Extract the (X, Y) coordinate from the center of the cell holding the provided text.  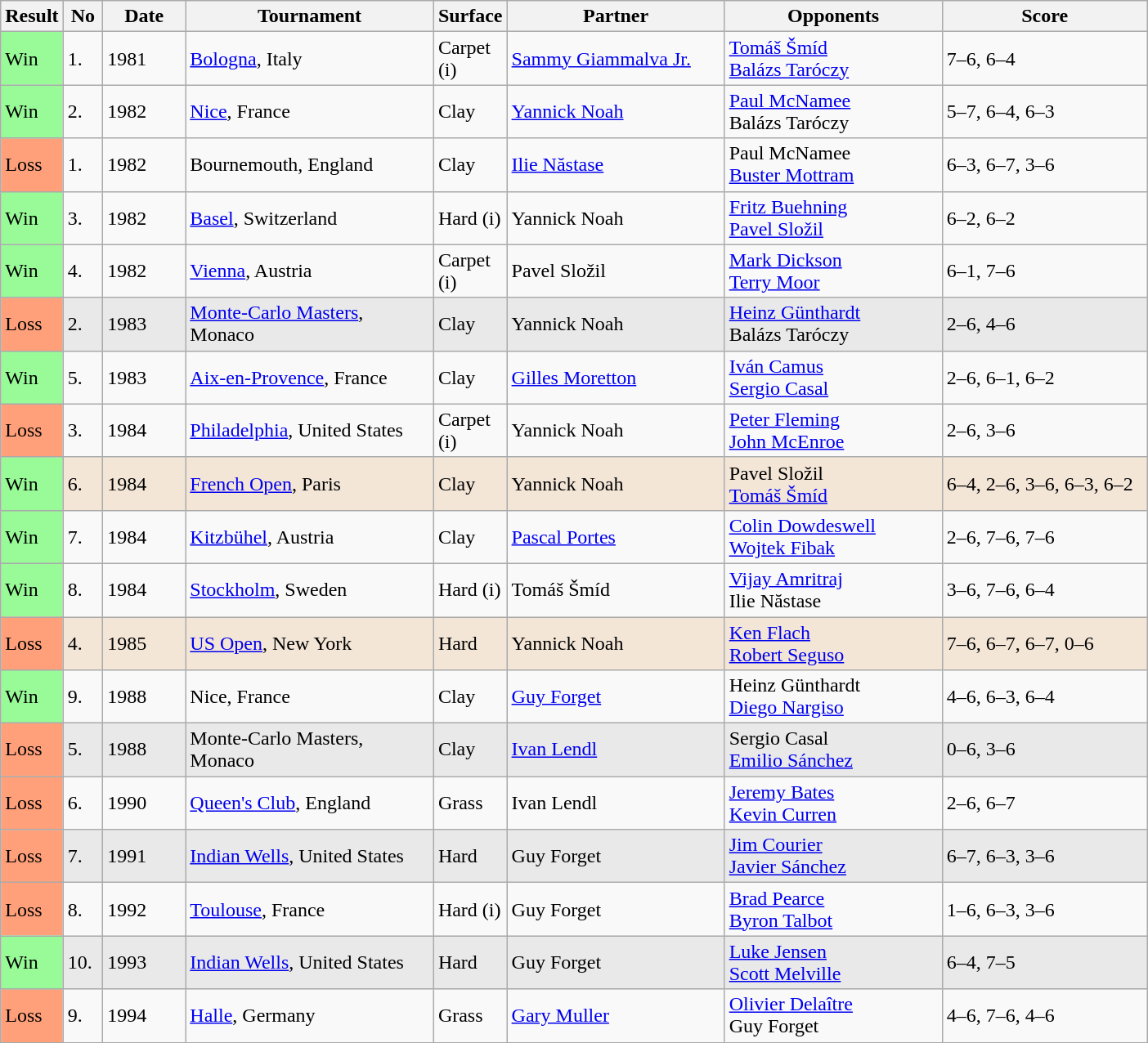
Pavel Složil Tomáš Šmíd (833, 484)
No (83, 16)
6–3, 6–7, 3–6 (1045, 165)
Brad Pearce Byron Talbot (833, 909)
Aix-en-Provence, France (310, 378)
Tomáš Šmíd Balázs Taróczy (833, 59)
6–1, 7–6 (1045, 271)
Paul McNamee Buster Mottram (833, 165)
Ken Flach Robert Seguso (833, 642)
Peter Fleming John McEnroe (833, 430)
1985 (144, 642)
Queen's Club, England (310, 803)
Bournemouth, England (310, 165)
Halle, Germany (310, 1015)
Luke Jensen Scott Melville (833, 963)
6–2, 6–2 (1045, 217)
Toulouse, France (310, 909)
Sammy Giammalva Jr. (616, 59)
Heinz Günthardt Diego Nargiso (833, 696)
1992 (144, 909)
1990 (144, 803)
Date (144, 16)
US Open, New York (310, 642)
Partner (616, 16)
7–6, 6–4 (1045, 59)
Bologna, Italy (310, 59)
1993 (144, 963)
Sergio Casal Emilio Sánchez (833, 750)
Jim Courier Javier Sánchez (833, 857)
Gary Muller (616, 1015)
Tournament (310, 16)
Opponents (833, 16)
Paul McNamee Balázs Taróczy (833, 111)
2–6, 6–1, 6–2 (1045, 378)
Surface (470, 16)
Heinz Günthardt Balázs Taróczy (833, 324)
2–6, 7–6, 7–6 (1045, 536)
Pavel Složil (616, 271)
French Open, Paris (310, 484)
Tomáš Šmíd (616, 590)
6–4, 7–5 (1045, 963)
1–6, 6–3, 3–6 (1045, 909)
5–7, 6–4, 6–3 (1045, 111)
0–6, 3–6 (1045, 750)
Olivier Delaître Guy Forget (833, 1015)
2–6, 6–7 (1045, 803)
2–6, 3–6 (1045, 430)
Mark Dickson Terry Moor (833, 271)
Philadelphia, United States (310, 430)
Basel, Switzerland (310, 217)
Fritz Buehning Pavel Složil (833, 217)
Vienna, Austria (310, 271)
6–4, 2–6, 3–6, 6–3, 6–2 (1045, 484)
Result (32, 16)
Stockholm, Sweden (310, 590)
2–6, 4–6 (1045, 324)
Iván Camus Sergio Casal (833, 378)
4–6, 7–6, 4–6 (1045, 1015)
Kitzbühel, Austria (310, 536)
Colin Dowdeswell Wojtek Fibak (833, 536)
1991 (144, 857)
10. (83, 963)
4–6, 6–3, 6–4 (1045, 696)
Vijay Amritraj Ilie Năstase (833, 590)
Ilie Năstase (616, 165)
3–6, 7–6, 6–4 (1045, 590)
Pascal Portes (616, 536)
Gilles Moretton (616, 378)
Score (1045, 16)
6–7, 6–3, 3–6 (1045, 857)
1994 (144, 1015)
7–6, 6–7, 6–7, 0–6 (1045, 642)
Jeremy Bates Kevin Curren (833, 803)
1981 (144, 59)
